Locate the cell with the specified text and output its [x, y] center coordinate. 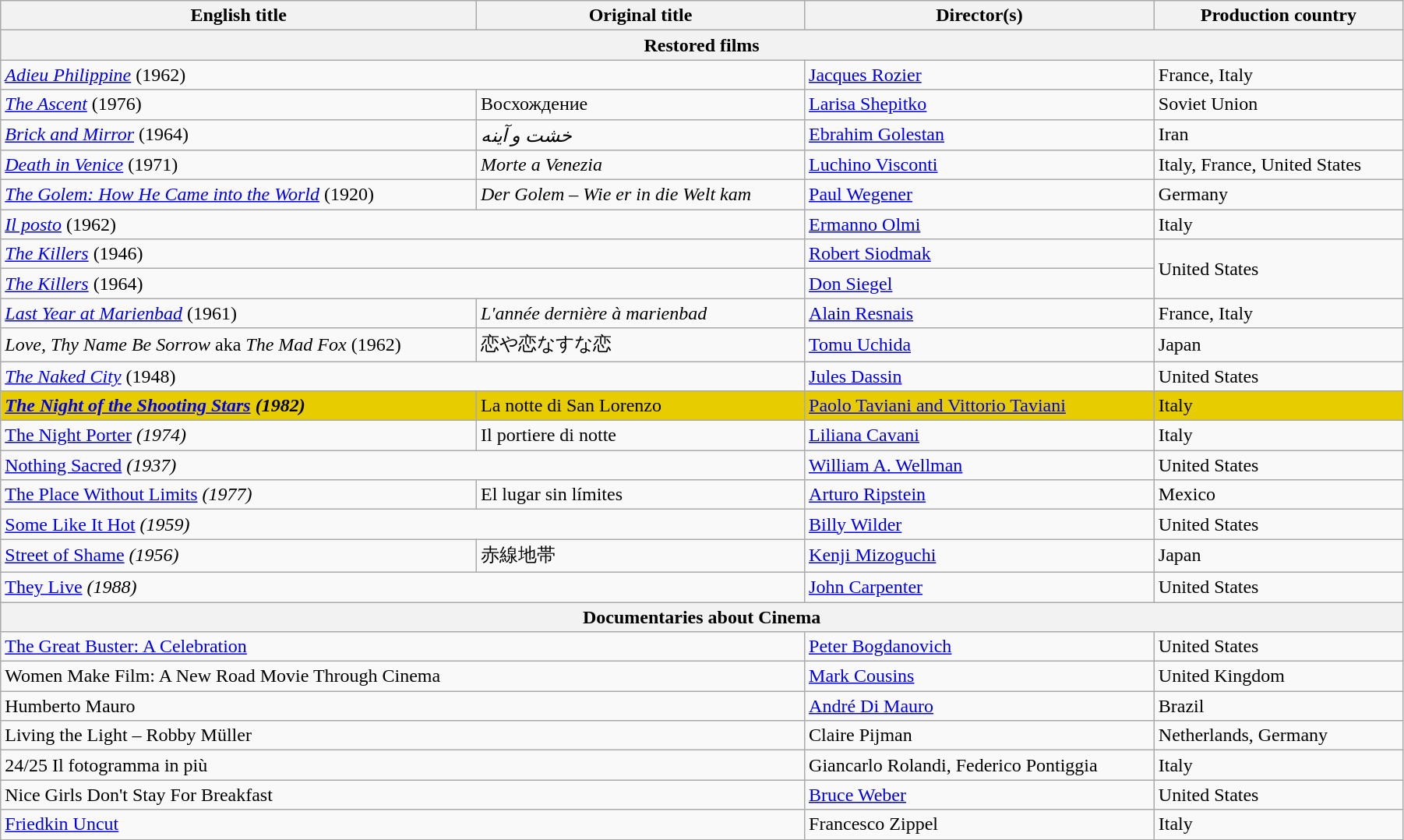
Jacques Rozier [980, 75]
Mexico [1278, 495]
The Naked City (1948) [403, 376]
André Di Mauro [980, 706]
Mark Cousins [980, 676]
Some Like It Hot (1959) [403, 524]
Restored films [702, 45]
Liliana Cavani [980, 436]
赤線地帯 [640, 556]
William A. Wellman [980, 465]
Living the Light – Robby Müller [403, 736]
Friedkin Uncut [403, 824]
Claire Pijman [980, 736]
Giancarlo Rolandi, Federico Pontiggia [980, 765]
Alain Resnais [980, 313]
Ermanno Olmi [980, 224]
Nice Girls Don't Stay For Breakfast [403, 795]
United Kingdom [1278, 676]
They Live (1988) [403, 587]
Director(s) [980, 16]
The Ascent (1976) [238, 104]
خشت و آینه [640, 135]
Brazil [1278, 706]
Humberto Mauro [403, 706]
24/25 Il fotogramma in più [403, 765]
The Night Porter (1974) [238, 436]
Netherlands, Germany [1278, 736]
Soviet Union [1278, 104]
Billy Wilder [980, 524]
John Carpenter [980, 587]
English title [238, 16]
Production country [1278, 16]
The Great Buster: A Celebration [403, 647]
Iran [1278, 135]
Women Make Film: A New Road Movie Through Cinema [403, 676]
Documentaries about Cinema [702, 616]
The Killers (1946) [403, 254]
Arturo Ripstein [980, 495]
Larisa Shepitko [980, 104]
Jules Dassin [980, 376]
Brick and Mirror (1964) [238, 135]
Robert Siodmak [980, 254]
Street of Shame (1956) [238, 556]
The Killers (1964) [403, 284]
L'année dernière à marienbad [640, 313]
Tomu Uchida [980, 344]
El lugar sin límites [640, 495]
Love, Thy Name Be Sorrow aka The Mad Fox (1962) [238, 344]
Luchino Visconti [980, 165]
Peter Bogdanovich [980, 647]
Don Siegel [980, 284]
Bruce Weber [980, 795]
Italy, France, United States [1278, 165]
The Night of the Shooting Stars (1982) [238, 406]
La notte di San Lorenzo [640, 406]
Восхождение [640, 104]
Original title [640, 16]
恋や恋なすな恋 [640, 344]
Last Year at Marienbad (1961) [238, 313]
Ebrahim Golestan [980, 135]
The Golem: How He Came into the World (1920) [238, 195]
Paul Wegener [980, 195]
Death in Venice (1971) [238, 165]
Il posto (1962) [403, 224]
Der Golem – Wie er in die Welt kam [640, 195]
Germany [1278, 195]
Kenji Mizoguchi [980, 556]
Morte a Venezia [640, 165]
Nothing Sacred (1937) [403, 465]
The Place Without Limits (1977) [238, 495]
Adieu Philippine (1962) [403, 75]
Francesco Zippel [980, 824]
Paolo Taviani and Vittorio Taviani [980, 406]
Il portiere di notte [640, 436]
